Scan for the cell matching the given text and deliver its (X, Y) coordinate at center. 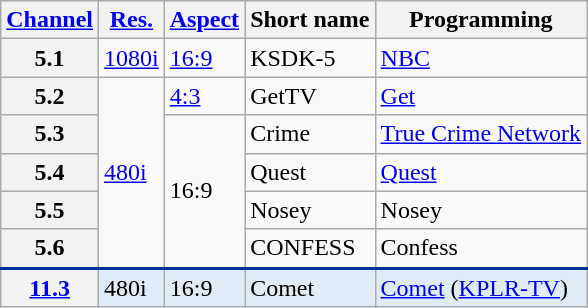
Crime (310, 134)
Comet (KPLR-TV) (481, 288)
Comet (310, 288)
5.6 (50, 248)
Channel (50, 20)
Aspect (204, 20)
KSDK-5 (310, 58)
5.2 (50, 96)
Res. (132, 20)
5.5 (50, 210)
5.3 (50, 134)
True Crime Network (481, 134)
GetTV (310, 96)
4:3 (204, 96)
5.4 (50, 172)
Get (481, 96)
NBC (481, 58)
1080i (132, 58)
Confess (481, 248)
11.3 (50, 288)
Short name (310, 20)
Programming (481, 20)
CONFESS (310, 248)
5.1 (50, 58)
